Capture the cell that displays the provided text and extract its (X, Y) central coordinate. 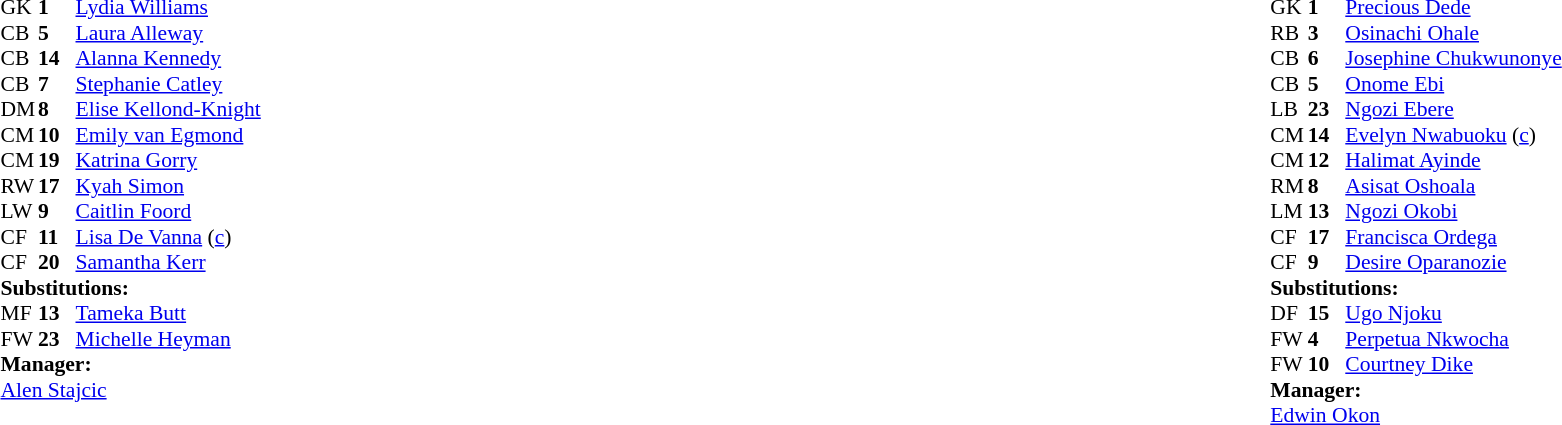
6 (1327, 59)
Substitutions: (130, 288)
Laura Alleway (168, 33)
20 (57, 263)
19 (57, 161)
LM (1289, 211)
Lisa De Vanna (c) (168, 237)
Manager: (130, 365)
RM (1289, 186)
Elise Kellond-Knight (168, 109)
Michelle Heyman (168, 339)
11 (57, 237)
Katrina Gorry (168, 161)
Emily van Egmond (168, 135)
Caitlin Foord (168, 211)
7 (57, 84)
LB (1289, 109)
LW (19, 211)
MF (19, 313)
Tameka Butt (168, 313)
Samantha Kerr (168, 263)
RB (1289, 33)
RW (19, 186)
4 (1327, 339)
DF (1289, 313)
Alanna Kennedy (168, 59)
15 (1327, 313)
3 (1327, 33)
Stephanie Catley (168, 84)
12 (1327, 161)
Kyah Simon (168, 186)
Alen Stajcic (130, 390)
DM (19, 109)
